Output the [X, Y] coordinate of the center of the cell containing the given text.  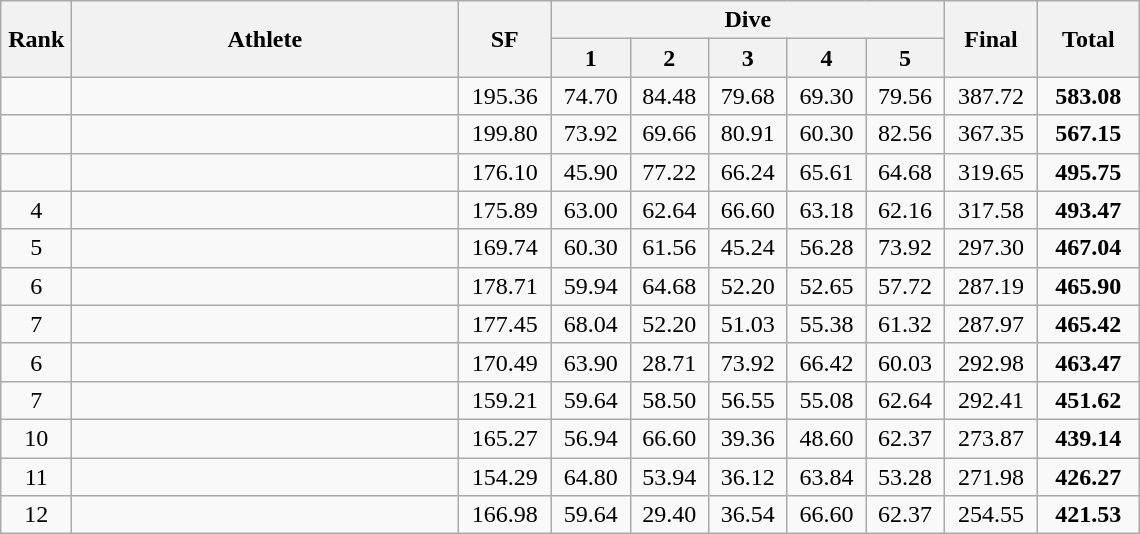
292.41 [991, 400]
Total [1088, 39]
154.29 [505, 477]
59.94 [590, 286]
10 [36, 438]
58.50 [670, 400]
Final [991, 39]
387.72 [991, 96]
451.62 [1088, 400]
159.21 [505, 400]
29.40 [670, 515]
467.04 [1088, 248]
465.90 [1088, 286]
367.35 [991, 134]
583.08 [1088, 96]
271.98 [991, 477]
36.54 [748, 515]
493.47 [1088, 210]
2 [670, 58]
62.16 [906, 210]
12 [36, 515]
74.70 [590, 96]
426.27 [1088, 477]
66.24 [748, 172]
166.98 [505, 515]
64.80 [590, 477]
36.12 [748, 477]
39.36 [748, 438]
3 [748, 58]
79.56 [906, 96]
297.30 [991, 248]
55.08 [826, 400]
175.89 [505, 210]
61.32 [906, 324]
199.80 [505, 134]
84.48 [670, 96]
51.03 [748, 324]
57.72 [906, 286]
465.42 [1088, 324]
63.90 [590, 362]
82.56 [906, 134]
53.94 [670, 477]
170.49 [505, 362]
69.30 [826, 96]
463.47 [1088, 362]
48.60 [826, 438]
177.45 [505, 324]
495.75 [1088, 172]
77.22 [670, 172]
61.56 [670, 248]
SF [505, 39]
53.28 [906, 477]
292.98 [991, 362]
56.28 [826, 248]
254.55 [991, 515]
56.55 [748, 400]
11 [36, 477]
80.91 [748, 134]
63.00 [590, 210]
79.68 [748, 96]
319.65 [991, 172]
56.94 [590, 438]
68.04 [590, 324]
421.53 [1088, 515]
287.19 [991, 286]
55.38 [826, 324]
52.65 [826, 286]
287.97 [991, 324]
Athlete [265, 39]
28.71 [670, 362]
1 [590, 58]
66.42 [826, 362]
Dive [748, 20]
317.58 [991, 210]
567.15 [1088, 134]
165.27 [505, 438]
Rank [36, 39]
178.71 [505, 286]
273.87 [991, 438]
60.03 [906, 362]
195.36 [505, 96]
63.84 [826, 477]
63.18 [826, 210]
169.74 [505, 248]
45.24 [748, 248]
45.90 [590, 172]
65.61 [826, 172]
439.14 [1088, 438]
69.66 [670, 134]
176.10 [505, 172]
